Capture the cell that displays the provided text and extract its (X, Y) central coordinate. 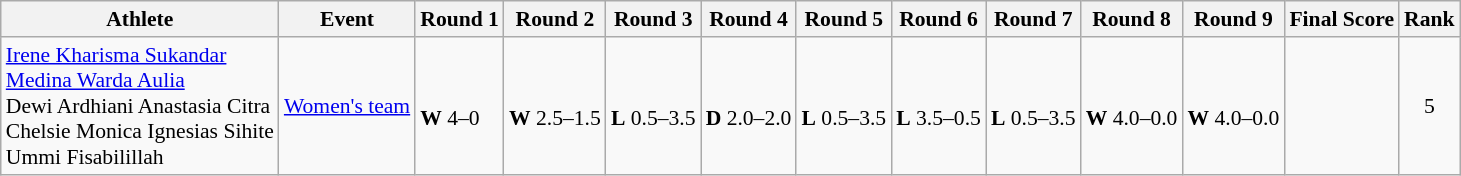
Irene Kharisma SukandarMedina Warda AuliaDewi Ardhiani Anastasia CitraChelsie Monica Ignesias SihiteUmmi Fisabilillah (140, 106)
L 3.5–0.5 (938, 106)
Rank (1430, 19)
Round 2 (555, 19)
Round 4 (749, 19)
Round 5 (844, 19)
Round 9 (1233, 19)
Women's team (347, 106)
5 (1430, 106)
D 2.0–2.0 (749, 106)
Round 6 (938, 19)
Event (347, 19)
Final Score (1342, 19)
Round 1 (460, 19)
Round 8 (1132, 19)
W 2.5–1.5 (555, 106)
W 4–0 (460, 106)
Round 3 (654, 19)
Athlete (140, 19)
Round 7 (1034, 19)
